From the cell containing the given text, extract its center point as (X, Y) coordinate. 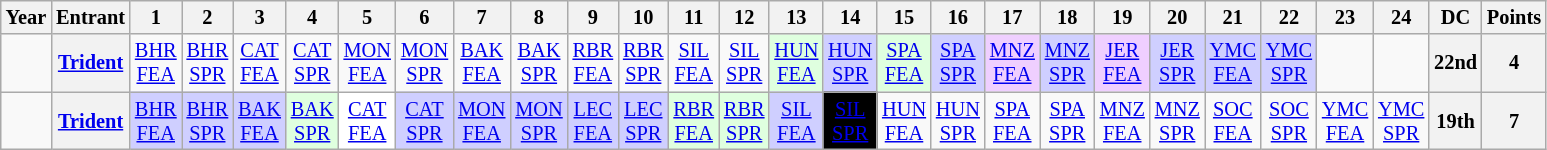
8 (538, 17)
JERFEA (1122, 63)
11 (694, 17)
SOCSPR (1289, 121)
SOCFEA (1233, 121)
1 (156, 17)
20 (1178, 17)
Points (1514, 17)
LECSPR (643, 121)
23 (1345, 17)
LECFEA (593, 121)
JERSPR (1178, 63)
12 (744, 17)
21 (1233, 17)
22nd (1456, 63)
6 (424, 17)
19 (1122, 17)
19th (1456, 121)
16 (958, 17)
24 (1401, 17)
2 (208, 17)
15 (904, 17)
13 (796, 17)
Year (26, 17)
DC (1456, 17)
10 (643, 17)
22 (1289, 17)
3 (260, 17)
18 (1068, 17)
14 (850, 17)
Entrant (90, 17)
9 (593, 17)
5 (368, 17)
17 (1012, 17)
